From the cell containing the given text, extract its center point as [X, Y] coordinate. 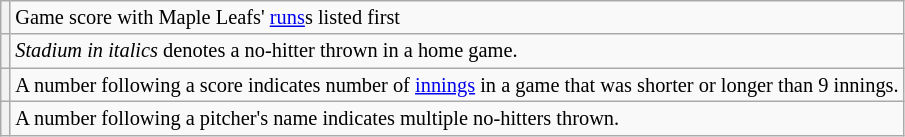
A number following a pitcher's name indicates multiple no-hitters thrown. [456, 118]
A number following a score indicates number of innings in a game that was shorter or longer than 9 innings. [456, 85]
Game score with Maple Leafs' runss listed first [456, 17]
Stadium in italics denotes a no-hitter thrown in a home game. [456, 51]
